Return the [X, Y] coordinate for the center point of the cell that contains the specified text.  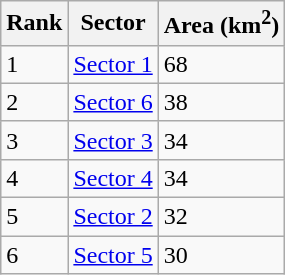
6 [34, 255]
32 [222, 217]
Sector 2 [113, 217]
Area (km2) [222, 24]
38 [222, 102]
1 [34, 64]
Sector 3 [113, 140]
2 [34, 102]
Sector 1 [113, 64]
Sector 5 [113, 255]
68 [222, 64]
4 [34, 178]
5 [34, 217]
Sector [113, 24]
3 [34, 140]
Sector 4 [113, 178]
Rank [34, 24]
Sector 6 [113, 102]
30 [222, 255]
